Extract the (X, Y) coordinate from the center of the cell holding the provided text.  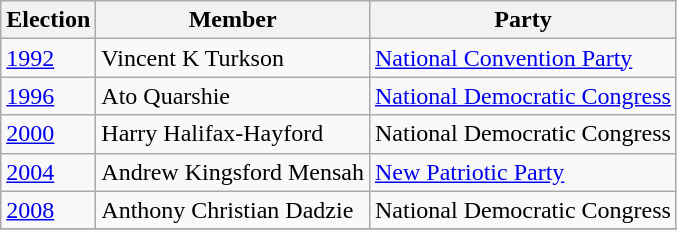
Member (233, 20)
National Convention Party (522, 58)
Election (48, 20)
1992 (48, 58)
1996 (48, 96)
Anthony Christian Dadzie (233, 210)
Harry Halifax-Hayford (233, 134)
2000 (48, 134)
Party (522, 20)
Ato Quarshie (233, 96)
2008 (48, 210)
New Patriotic Party (522, 172)
2004 (48, 172)
Andrew Kingsford Mensah (233, 172)
Vincent K Turkson (233, 58)
